From the cell containing the given text, extract its center point as (x, y) coordinate. 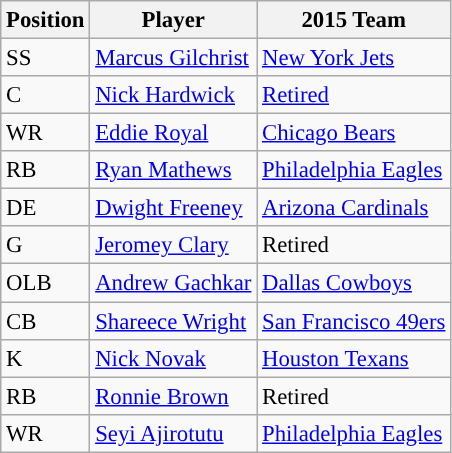
OLB (46, 283)
Dallas Cowboys (354, 283)
Nick Hardwick (174, 95)
CB (46, 321)
Ronnie Brown (174, 396)
Chicago Bears (354, 133)
Ryan Mathews (174, 170)
Houston Texans (354, 358)
2015 Team (354, 20)
Eddie Royal (174, 133)
Seyi Ajirotutu (174, 433)
K (46, 358)
Shareece Wright (174, 321)
New York Jets (354, 58)
C (46, 95)
San Francisco 49ers (354, 321)
Dwight Freeney (174, 208)
Player (174, 20)
SS (46, 58)
Position (46, 20)
DE (46, 208)
Jeromey Clary (174, 245)
Arizona Cardinals (354, 208)
Andrew Gachkar (174, 283)
G (46, 245)
Nick Novak (174, 358)
Marcus Gilchrist (174, 58)
